Output the (X, Y) coordinate of the center of the cell containing the given text.  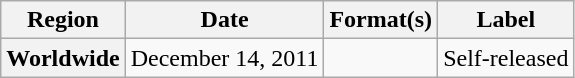
Self-released (506, 58)
Format(s) (381, 20)
Worldwide (63, 58)
Label (506, 20)
Region (63, 20)
Date (224, 20)
December 14, 2011 (224, 58)
